Capture the cell that displays the provided text and extract its (x, y) central coordinate. 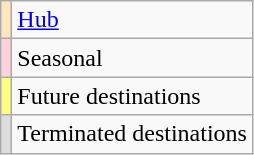
Hub (132, 20)
Seasonal (132, 58)
Terminated destinations (132, 134)
Future destinations (132, 96)
